Output the (x, y) coordinate of the center of the cell containing the given text.  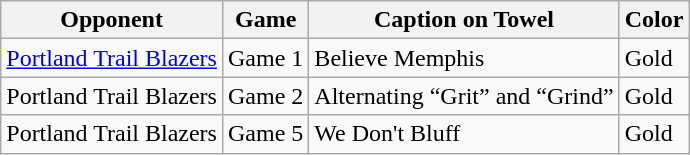
Alternating “Grit” and “Grind” (464, 96)
We Don't Bluff (464, 134)
Game 1 (265, 58)
Color (654, 20)
Game 5 (265, 134)
Game 2 (265, 96)
Game (265, 20)
Caption on Towel (464, 20)
Believe Memphis (464, 58)
Opponent (112, 20)
